Determine the (X, Y) coordinate at the center of the cell enclosing the given text.  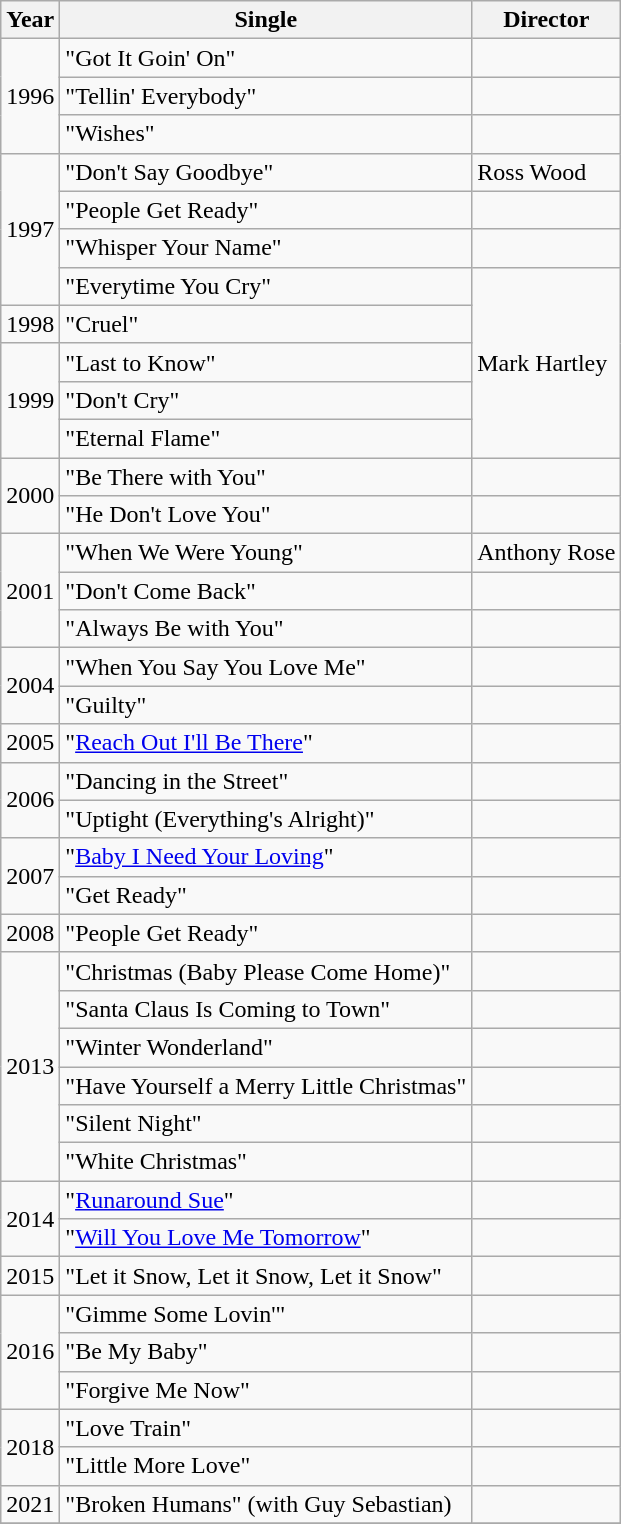
"Forgive Me Now" (266, 1390)
"Baby I Need Your Loving" (266, 857)
"Whisper Your Name" (266, 248)
Mark Hartley (546, 362)
2021 (30, 1504)
"Runaround Sue" (266, 1200)
"Last to Know" (266, 362)
2005 (30, 743)
"Little More Love" (266, 1466)
2014 (30, 1219)
"Gimme Some Lovin'" (266, 1314)
"Love Train" (266, 1428)
"When You Say You Love Me" (266, 667)
2000 (30, 496)
"Always Be with You" (266, 629)
1997 (30, 229)
1999 (30, 400)
2008 (30, 933)
Anthony Rose (546, 553)
"Winter Wonderland" (266, 1047)
2004 (30, 686)
2001 (30, 591)
1998 (30, 324)
"Christmas (Baby Please Come Home)" (266, 971)
"Tellin' Everybody" (266, 96)
Year (30, 20)
2015 (30, 1276)
1996 (30, 96)
"Eternal Flame" (266, 438)
2016 (30, 1352)
"Uptight (Everything's Alright)" (266, 819)
"Be There with You" (266, 477)
"Don't Come Back" (266, 591)
"Let it Snow, Let it Snow, Let it Snow" (266, 1276)
Single (266, 20)
"Wishes" (266, 134)
"Got It Goin' On" (266, 58)
"Guilty" (266, 705)
"Have Yourself a Merry Little Christmas" (266, 1085)
"He Don't Love You" (266, 515)
"Broken Humans" (with Guy Sebastian) (266, 1504)
2013 (30, 1066)
"Cruel" (266, 324)
2006 (30, 800)
"Don't Cry" (266, 400)
"Don't Say Goodbye" (266, 172)
Director (546, 20)
2007 (30, 876)
"Reach Out I'll Be There" (266, 743)
"Santa Claus Is Coming to Town" (266, 1009)
"White Christmas" (266, 1162)
"Dancing in the Street" (266, 781)
"Silent Night" (266, 1124)
Ross Wood (546, 172)
2018 (30, 1447)
"When We Were Young" (266, 553)
"Be My Baby" (266, 1352)
"Will You Love Me Tomorrow" (266, 1238)
"Get Ready" (266, 895)
"Everytime You Cry" (266, 286)
